Detect which cell encompasses the target text, then output its (X, Y) center coordinate. 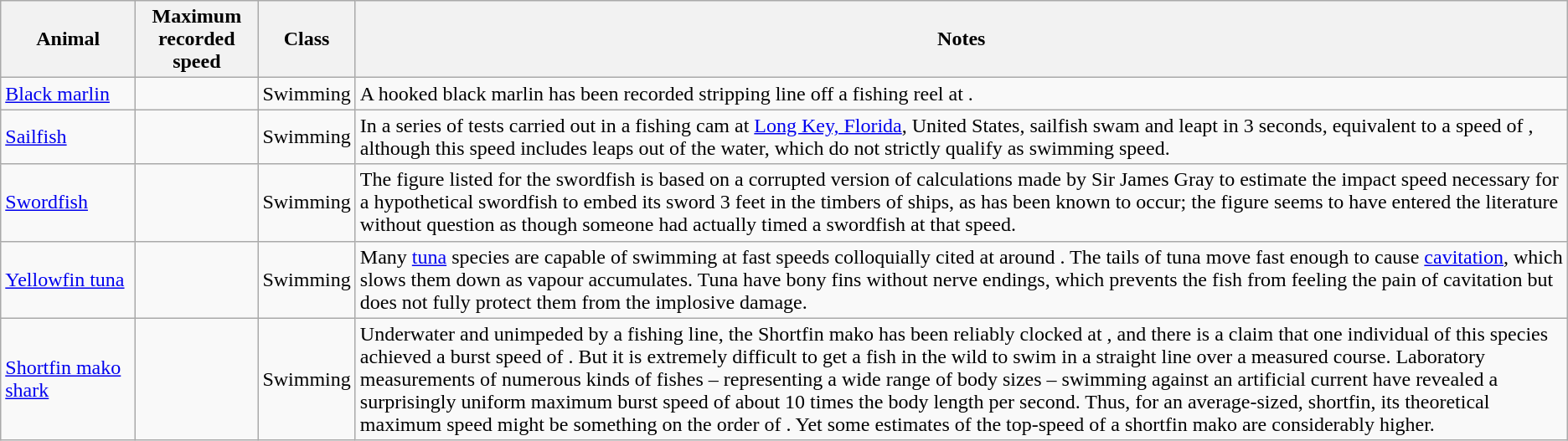
Shortfin mako shark (69, 379)
Sailfish (69, 137)
Class (307, 39)
Black marlin (69, 94)
Animal (69, 39)
Maximum recorded speed (197, 39)
Yellowfin tuna (69, 279)
Notes (962, 39)
A hooked black marlin has been recorded stripping line off a fishing reel at . (962, 94)
Swordfish (69, 203)
